Determine the [X, Y] coordinate at the center of the cell enclosing the given text.  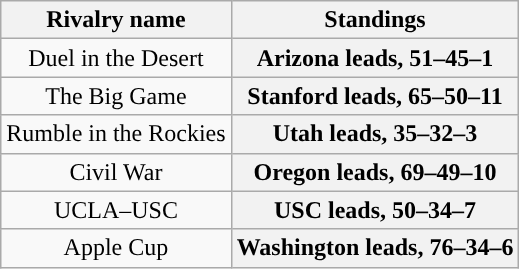
Oregon leads, 69–49–10 [375, 172]
Stanford leads, 65–50–11 [375, 96]
Washington leads, 76–34–6 [375, 248]
Apple Cup [116, 248]
Duel in the Desert [116, 58]
Utah leads, 35–32–3 [375, 134]
Arizona leads, 51–45–1 [375, 58]
UCLA–USC [116, 210]
Rivalry name [116, 20]
Standings [375, 20]
Rumble in the Rockies [116, 134]
The Big Game [116, 96]
Civil War [116, 172]
USC leads, 50–34–7 [375, 210]
